Locate the cell with the specified text and output its (x, y) center coordinate. 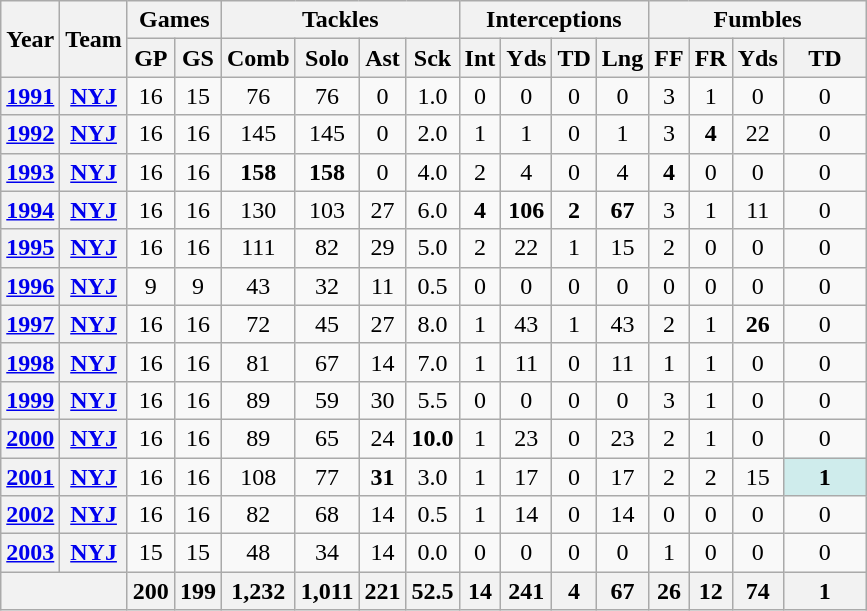
30 (382, 400)
32 (327, 286)
1997 (30, 324)
34 (327, 553)
106 (526, 210)
Int (480, 58)
45 (327, 324)
1992 (30, 134)
221 (382, 591)
8.0 (432, 324)
200 (150, 591)
GP (150, 58)
6.0 (432, 210)
GS (198, 58)
10.0 (432, 438)
0.0 (432, 553)
Comb (258, 58)
1.0 (432, 96)
Fumbles (758, 20)
1993 (30, 172)
Interceptions (554, 20)
1,232 (258, 591)
77 (327, 477)
1995 (30, 248)
Ast (382, 58)
2003 (30, 553)
Year (30, 39)
2001 (30, 477)
Tackles (340, 20)
1998 (30, 362)
29 (382, 248)
241 (526, 591)
74 (758, 591)
1996 (30, 286)
Lng (622, 58)
1994 (30, 210)
31 (382, 477)
1991 (30, 96)
24 (382, 438)
5.5 (432, 400)
111 (258, 248)
199 (198, 591)
52.5 (432, 591)
81 (258, 362)
2.0 (432, 134)
108 (258, 477)
5.0 (432, 248)
72 (258, 324)
59 (327, 400)
48 (258, 553)
103 (327, 210)
65 (327, 438)
2000 (30, 438)
Team (94, 39)
68 (327, 515)
1999 (30, 400)
FR (710, 58)
7.0 (432, 362)
2002 (30, 515)
130 (258, 210)
12 (710, 591)
4.0 (432, 172)
3.0 (432, 477)
Solo (327, 58)
FF (669, 58)
1,011 (327, 591)
Sck (432, 58)
Games (174, 20)
